Detect which cell encompasses the target text, then output its [x, y] center coordinate. 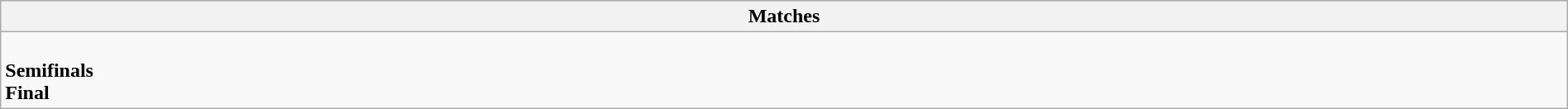
Semifinals Final [784, 70]
Matches [784, 17]
